Search for the cell housing the specified text and yield its [X, Y] center coordinate. 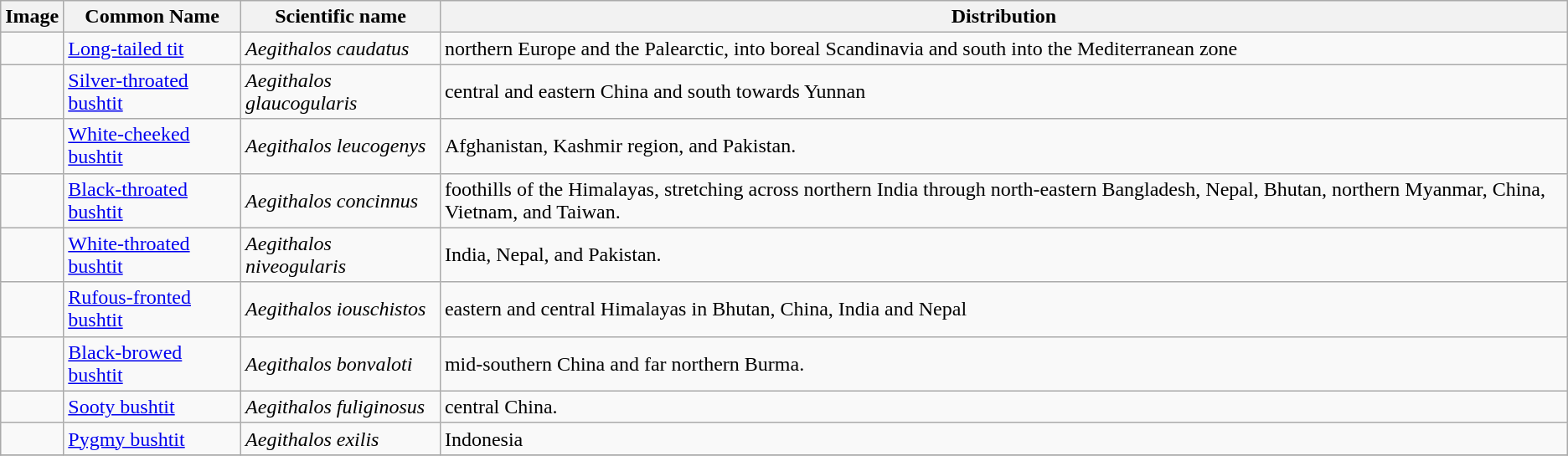
Aegithalos exilis [341, 438]
Aegithalos iouschistos [341, 310]
Long-tailed tit [152, 49]
central China. [1003, 407]
Distribution [1003, 17]
Pygmy bushtit [152, 438]
Aegithalos leucogenys [341, 146]
Black-browed bushtit [152, 363]
White-throated bushtit [152, 254]
northern Europe and the Palearctic, into boreal Scandinavia and south into the Mediterranean zone [1003, 49]
Black-throated bushtit [152, 201]
India, Nepal, and Pakistan. [1003, 254]
Aegithalos bonvaloti [341, 363]
Afghanistan, Kashmir region, and Pakistan. [1003, 146]
Aegithalos glaucogularis [341, 92]
Indonesia [1003, 438]
eastern and central Himalayas in Bhutan, China, India and Nepal [1003, 310]
Aegithalos niveogularis [341, 254]
Silver-throated bushtit [152, 92]
mid-southern China and far northern Burma. [1003, 363]
Common Name [152, 17]
Aegithalos fuliginosus [341, 407]
Scientific name [341, 17]
Sooty bushtit [152, 407]
central and eastern China and south towards Yunnan [1003, 92]
White-cheeked bushtit [152, 146]
Aegithalos caudatus [341, 49]
Aegithalos concinnus [341, 201]
Rufous-fronted bushtit [152, 310]
Image [32, 17]
